From the cell containing the given text, extract its center point as (x, y) coordinate. 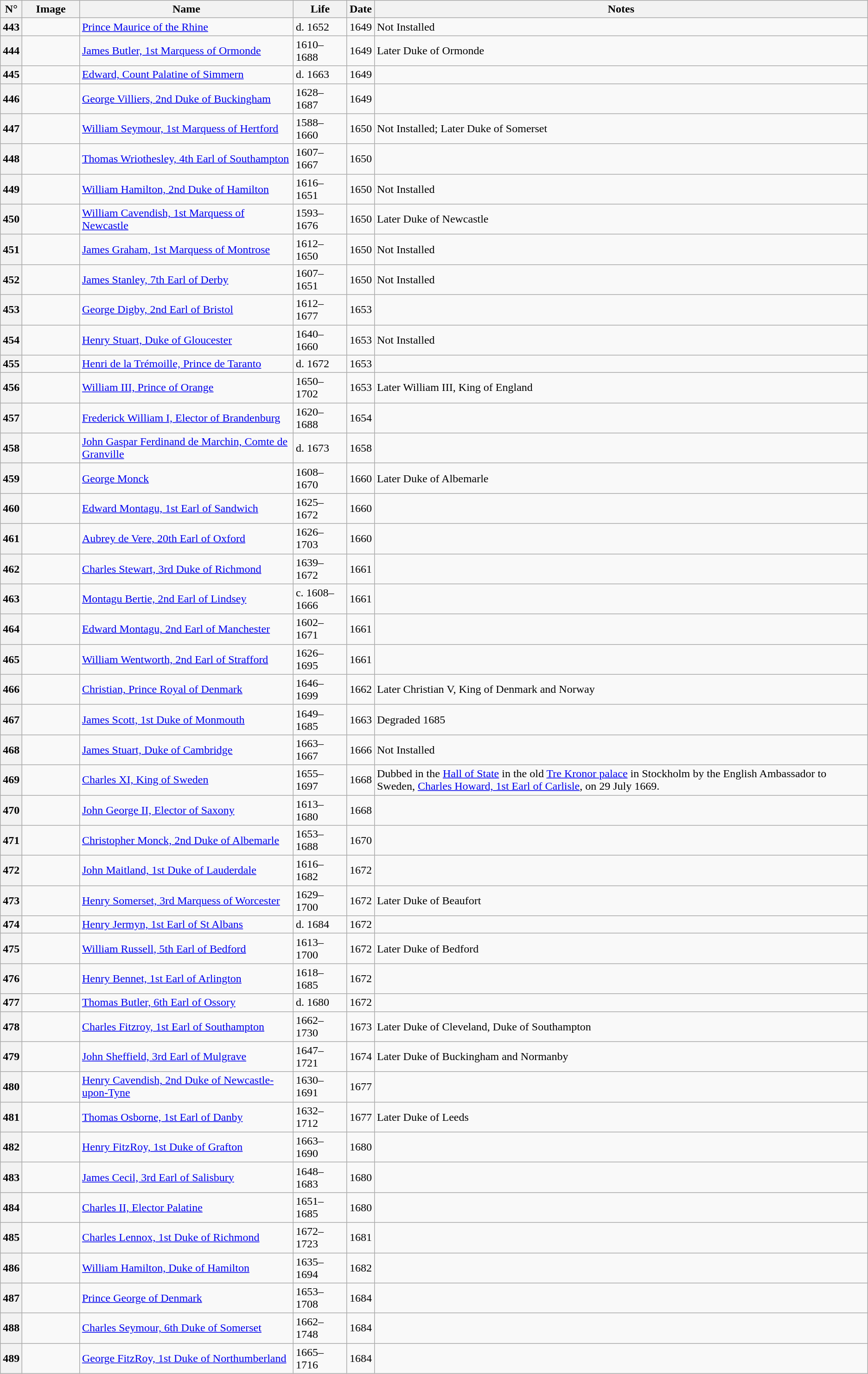
Edward Montagu, 2nd Earl of Manchester (186, 629)
Charles Lennox, 1st Duke of Richmond (186, 1237)
448 (11, 159)
475 (11, 949)
Later Duke of Bedford (621, 949)
1670 (361, 840)
1673 (361, 1027)
1672–1723 (320, 1237)
d. 1673 (320, 448)
467 (11, 720)
George Villiers, 2nd Duke of Buckingham (186, 98)
456 (11, 388)
468 (11, 749)
Later Duke of Newcastle (621, 219)
1607–1667 (320, 159)
485 (11, 1237)
1648–1683 (320, 1177)
446 (11, 98)
Degraded 1685 (621, 720)
Later Duke of Buckingham and Normanby (621, 1056)
1626–1703 (320, 539)
Notes (621, 9)
1593–1676 (320, 219)
d. 1663 (320, 75)
Later Christian V, King of Denmark and Norway (621, 689)
Date (361, 9)
463 (11, 599)
Henry Stuart, Duke of Gloucester (186, 339)
Charles Stewart, 3rd Duke of Richmond (186, 569)
1618–1685 (320, 978)
Prince Maurice of the Rhine (186, 27)
1613–1700 (320, 949)
483 (11, 1177)
1616–1682 (320, 871)
1608–1670 (320, 479)
Henry Bennet, 1st Earl of Arlington (186, 978)
1620–1688 (320, 418)
George FitzRoy, 1st Duke of Northumberland (186, 1359)
1653–1708 (320, 1298)
John Maitland, 1st Duke of Lauderdale (186, 871)
484 (11, 1208)
488 (11, 1328)
Thomas Butler, 6th Earl of Ossory (186, 1003)
1612–1677 (320, 310)
1602–1671 (320, 629)
Henri de la Trémoille, Prince de Taranto (186, 364)
465 (11, 659)
Later Duke of Cleveland, Duke of Southampton (621, 1027)
George Digby, 2nd Earl of Bristol (186, 310)
472 (11, 871)
Charles Seymour, 6th Duke of Somerset (186, 1328)
471 (11, 840)
1616–1651 (320, 189)
1662–1730 (320, 1027)
452 (11, 279)
1649–1685 (320, 720)
1654 (361, 418)
Later Duke of Beaufort (621, 901)
1630–1691 (320, 1087)
John George II, Elector of Saxony (186, 810)
1635–1694 (320, 1268)
478 (11, 1027)
Thomas Wriothesley, 4th Earl of Southampton (186, 159)
George Monck (186, 479)
d. 1652 (320, 27)
William Russell, 5th Earl of Bedford (186, 949)
450 (11, 219)
Later Duke of Leeds (621, 1117)
477 (11, 1003)
Image (51, 9)
476 (11, 978)
William Wentworth, 2nd Earl of Strafford (186, 659)
John Sheffield, 3rd Earl of Mulgrave (186, 1056)
469 (11, 780)
William Cavendish, 1st Marquess of Newcastle (186, 219)
1658 (361, 448)
1665–1716 (320, 1359)
James Cecil, 3rd Earl of Salisbury (186, 1177)
455 (11, 364)
458 (11, 448)
Henry Jermyn, 1st Earl of St Albans (186, 925)
Later William III, King of England (621, 388)
Frederick William I, Elector of Brandenburg (186, 418)
Charles XI, King of Sweden (186, 780)
1646–1699 (320, 689)
Life (320, 9)
1674 (361, 1056)
1639–1672 (320, 569)
d. 1672 (320, 364)
482 (11, 1147)
454 (11, 339)
1640–1660 (320, 339)
1625–1672 (320, 508)
William Hamilton, Duke of Hamilton (186, 1268)
1607–1651 (320, 279)
James Stanley, 7th Earl of Derby (186, 279)
William III, Prince of Orange (186, 388)
James Graham, 1st Marquess of Montrose (186, 249)
487 (11, 1298)
1632–1712 (320, 1117)
1588–1660 (320, 129)
479 (11, 1056)
447 (11, 129)
1662–1748 (320, 1328)
1629–1700 (320, 901)
1663–1690 (320, 1147)
1612–1650 (320, 249)
461 (11, 539)
451 (11, 249)
Christopher Monck, 2nd Duke of Albemarle (186, 840)
457 (11, 418)
Edward Montagu, 1st Earl of Sandwich (186, 508)
470 (11, 810)
1651–1685 (320, 1208)
Charles II, Elector Palatine (186, 1208)
489 (11, 1359)
Henry Cavendish, 2nd Duke of Newcastle-upon-Tyne (186, 1087)
Edward, Count Palatine of Simmern (186, 75)
464 (11, 629)
486 (11, 1268)
James Scott, 1st Duke of Monmouth (186, 720)
N° (11, 9)
Christian, Prince Royal of Denmark (186, 689)
460 (11, 508)
1650–1702 (320, 388)
William Seymour, 1st Marquess of Hertford (186, 129)
1662 (361, 689)
d. 1680 (320, 1003)
James Stuart, Duke of Cambridge (186, 749)
445 (11, 75)
1628–1687 (320, 98)
480 (11, 1087)
1663–1667 (320, 749)
Thomas Osborne, 1st Earl of Danby (186, 1117)
466 (11, 689)
444 (11, 51)
481 (11, 1117)
Charles Fitzroy, 1st Earl of Southampton (186, 1027)
James Butler, 1st Marquess of Ormonde (186, 51)
Later Duke of Albemarle (621, 479)
1681 (361, 1237)
Montagu Bertie, 2nd Earl of Lindsey (186, 599)
1613–1680 (320, 810)
1666 (361, 749)
c. 1608–1666 (320, 599)
Prince George of Denmark (186, 1298)
1655–1697 (320, 780)
459 (11, 479)
Not Installed; Later Duke of Somerset (621, 129)
473 (11, 901)
Name (186, 9)
474 (11, 925)
William Hamilton, 2nd Duke of Hamilton (186, 189)
1682 (361, 1268)
d. 1684 (320, 925)
1647–1721 (320, 1056)
449 (11, 189)
453 (11, 310)
Later Duke of Ormonde (621, 51)
1626–1695 (320, 659)
1610–1688 (320, 51)
462 (11, 569)
Aubrey de Vere, 20th Earl of Oxford (186, 539)
John Gaspar Ferdinand de Marchin, Comte de Granville (186, 448)
1663 (361, 720)
443 (11, 27)
Henry FitzRoy, 1st Duke of Grafton (186, 1147)
Henry Somerset, 3rd Marquess of Worcester (186, 901)
1653–1688 (320, 840)
